Capture the cell that displays the provided text and extract its [X, Y] central coordinate. 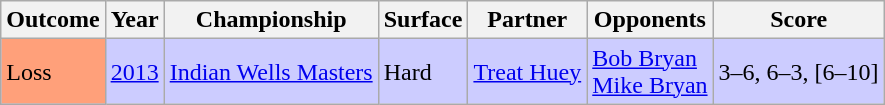
Bob Bryan Mike Bryan [650, 72]
Hard [423, 72]
Score [798, 20]
2013 [134, 72]
Partner [528, 20]
Loss [53, 72]
Indian Wells Masters [271, 72]
Championship [271, 20]
Treat Huey [528, 72]
Year [134, 20]
3–6, 6–3, [6–10] [798, 72]
Surface [423, 20]
Opponents [650, 20]
Outcome [53, 20]
